Return (X, Y) of the center of cell containing provided text 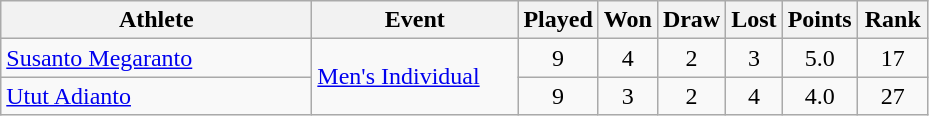
Utut Adianto (156, 96)
4.0 (820, 96)
Men's Individual (415, 77)
27 (892, 96)
Susanto Megaranto (156, 58)
17 (892, 58)
Event (415, 20)
Won (628, 20)
Athlete (156, 20)
Points (820, 20)
Draw (691, 20)
Played (558, 20)
Lost (754, 20)
5.0 (820, 58)
Rank (892, 20)
